Scan for the cell matching the given text and deliver its (x, y) coordinate at center. 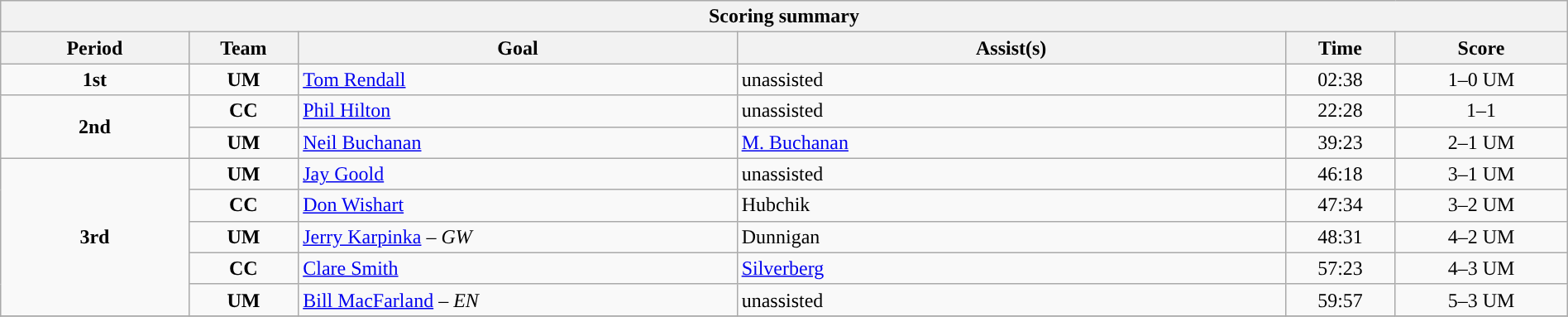
Dunnigan (1011, 237)
48:31 (1340, 237)
1–0 UM (1481, 79)
Team (243, 48)
47:34 (1340, 205)
2nd (94, 127)
Silverberg (1011, 268)
Bill MacFarland – EN (518, 300)
4–2 UM (1481, 237)
1–1 (1481, 111)
M. Buchanan (1011, 142)
57:23 (1340, 268)
5–3 UM (1481, 300)
4–3 UM (1481, 268)
Phil Hilton (518, 111)
22:28 (1340, 111)
Clare Smith (518, 268)
Hubchik (1011, 205)
Jerry Karpinka – GW (518, 237)
46:18 (1340, 174)
Goal (518, 48)
Don Wishart (518, 205)
2–1 UM (1481, 142)
59:57 (1340, 300)
Tom Rendall (518, 79)
Assist(s) (1011, 48)
Scoring summary (784, 17)
3rd (94, 237)
Score (1481, 48)
39:23 (1340, 142)
Neil Buchanan (518, 142)
Jay Goold (518, 174)
02:38 (1340, 79)
Period (94, 48)
3–2 UM (1481, 205)
1st (94, 79)
Time (1340, 48)
3–1 UM (1481, 174)
